Return the [x, y] coordinate for the center point of the cell that contains the specified text.  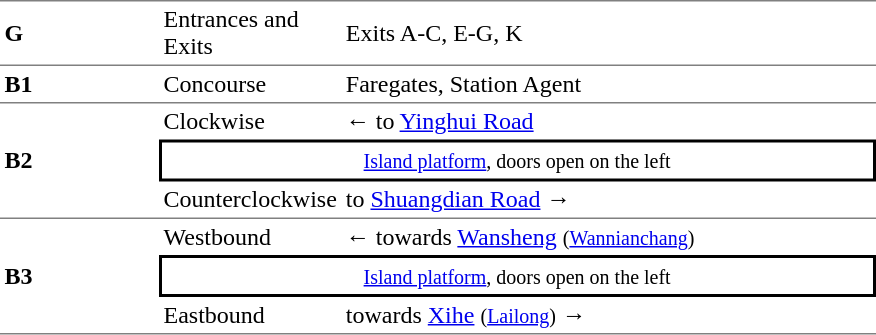
Exits A-C, E-G, K [608, 33]
Clockwise [250, 122]
B3 [80, 277]
Faregates, Station Agent [608, 85]
B1 [80, 85]
Eastbound [250, 316]
towards Xihe (Lailong) → [608, 316]
Concourse [250, 85]
Counterclockwise [250, 201]
B2 [80, 162]
Entrances and Exits [250, 33]
to Shuangdian Road → [608, 201]
← to Yinghui Road [608, 122]
← towards Wansheng (Wannianchang) [608, 237]
G [80, 33]
Westbound [250, 237]
